Extract the (x, y) coordinate from the center of the cell holding the provided text.  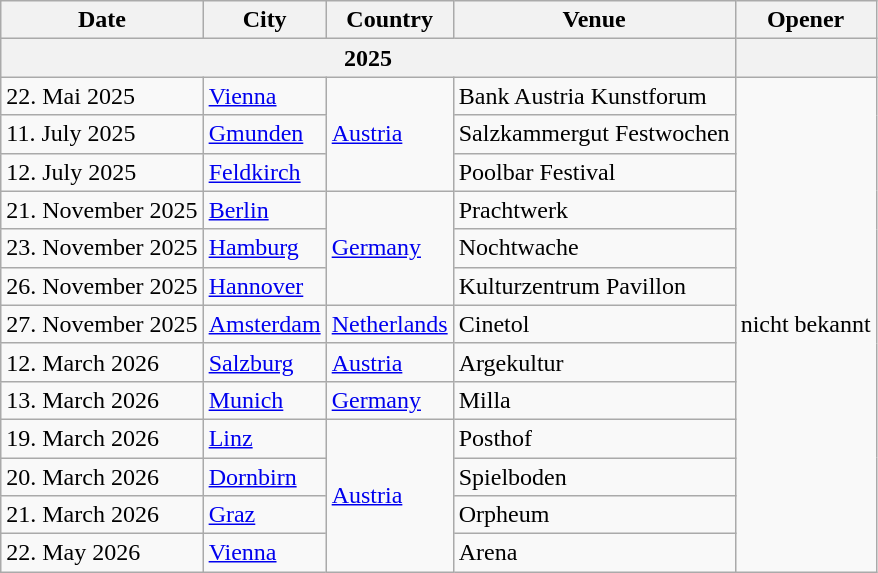
26. November 2025 (102, 286)
Munich (264, 400)
Berlin (264, 210)
Nochtwache (594, 248)
Prachtwerk (594, 210)
12. March 2026 (102, 362)
City (264, 20)
11. July 2025 (102, 134)
22. Mai 2025 (102, 96)
Poolbar Festival (594, 172)
13. March 2026 (102, 400)
27. November 2025 (102, 324)
19. March 2026 (102, 438)
Posthof (594, 438)
Hannover (264, 286)
Cinetol (594, 324)
Opener (806, 20)
Venue (594, 20)
Milla (594, 400)
21. March 2026 (102, 515)
Date (102, 20)
Feldkirch (264, 172)
Arena (594, 553)
Country (390, 20)
20. March 2026 (102, 477)
Salzburg (264, 362)
Hamburg (264, 248)
Spielboden (594, 477)
Linz (264, 438)
Netherlands (390, 324)
Orpheum (594, 515)
Dornbirn (264, 477)
nicht bekannt (806, 324)
Gmunden (264, 134)
22. May 2026 (102, 553)
23. November 2025 (102, 248)
Graz (264, 515)
2025 (368, 58)
Bank Austria Kunstforum (594, 96)
Kulturzentrum Pavillon (594, 286)
Amsterdam (264, 324)
Argekultur (594, 362)
Salzkammergut Festwochen (594, 134)
12. July 2025 (102, 172)
21. November 2025 (102, 210)
